Return [X, Y] of the center of cell containing provided text 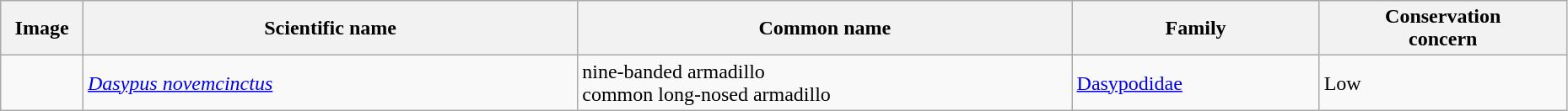
Conservationconcern [1442, 29]
nine-banded armadillocommon long-nosed armadillo [825, 82]
Low [1442, 82]
Common name [825, 29]
Dasypodidae [1196, 82]
Image [42, 29]
Family [1196, 29]
Scientific name [330, 29]
Dasypus novemcinctus [330, 82]
